Determine the [X, Y] coordinate at the center of the cell enclosing the given text.  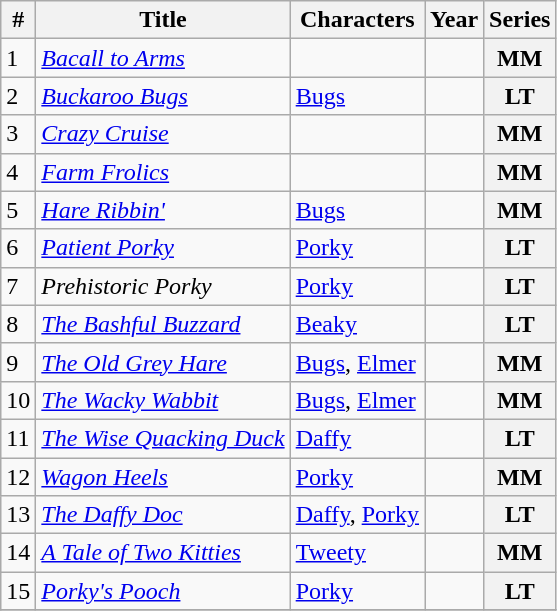
11 [18, 438]
8 [18, 324]
5 [18, 210]
9 [18, 362]
Prehistoric Porky [163, 286]
Hare Ribbin' [163, 210]
6 [18, 248]
Crazy Cruise [163, 134]
10 [18, 400]
Characters [357, 20]
The Bashful Buzzard [163, 324]
Patient Porky [163, 248]
7 [18, 286]
Porky's Pooch [163, 591]
14 [18, 553]
Farm Frolics [163, 172]
4 [18, 172]
The Old Grey Hare [163, 362]
Wagon Heels [163, 477]
12 [18, 477]
The Wise Quacking Duck [163, 438]
1 [18, 58]
Buckaroo Bugs [163, 96]
Bacall to Arms [163, 58]
13 [18, 515]
3 [18, 134]
Tweety [357, 553]
Daffy, Porky [357, 515]
Series [520, 20]
A Tale of Two Kitties [163, 553]
2 [18, 96]
The Wacky Wabbit [163, 400]
Beaky [357, 324]
15 [18, 591]
# [18, 20]
Year [454, 20]
The Daffy Doc [163, 515]
Daffy [357, 438]
Title [163, 20]
